For the text-containing cell, return its midpoint in [X, Y] coordinate format. 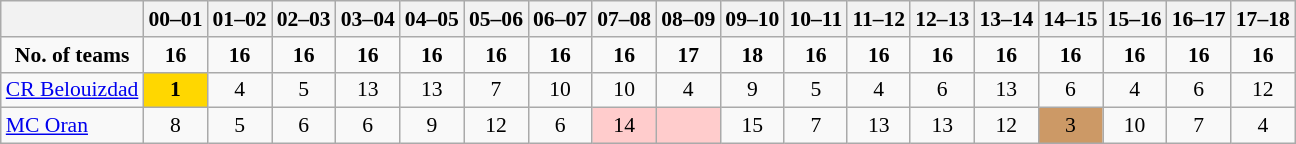
06–07 [560, 19]
18 [752, 55]
15–16 [1135, 19]
03–04 [368, 19]
14 [624, 126]
09–10 [752, 19]
8 [175, 126]
No. of teams [72, 55]
05–06 [496, 19]
14–15 [1070, 19]
1 [175, 90]
11–12 [878, 19]
3 [1070, 126]
17 [688, 55]
02–03 [304, 19]
01–02 [239, 19]
07–08 [624, 19]
15 [752, 126]
13–14 [1006, 19]
MC Oran [72, 126]
12–13 [942, 19]
10–11 [816, 19]
16–17 [1199, 19]
17–18 [1263, 19]
00–01 [175, 19]
08–09 [688, 19]
CR Belouizdad [72, 90]
04–05 [432, 19]
